Determine the (X, Y) coordinate at the center of the cell enclosing the given text.  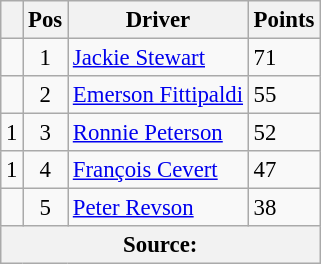
2 (46, 95)
Peter Revson (158, 208)
Driver (158, 20)
Points (284, 20)
Pos (46, 20)
4 (46, 170)
38 (284, 208)
Emerson Fittipaldi (158, 95)
47 (284, 170)
Ronnie Peterson (158, 133)
71 (284, 58)
Source: (160, 245)
3 (46, 133)
55 (284, 95)
5 (46, 208)
52 (284, 133)
Jackie Stewart (158, 58)
François Cevert (158, 170)
